Find where the given text appears and provide that cell's center as [x, y] coordinate. 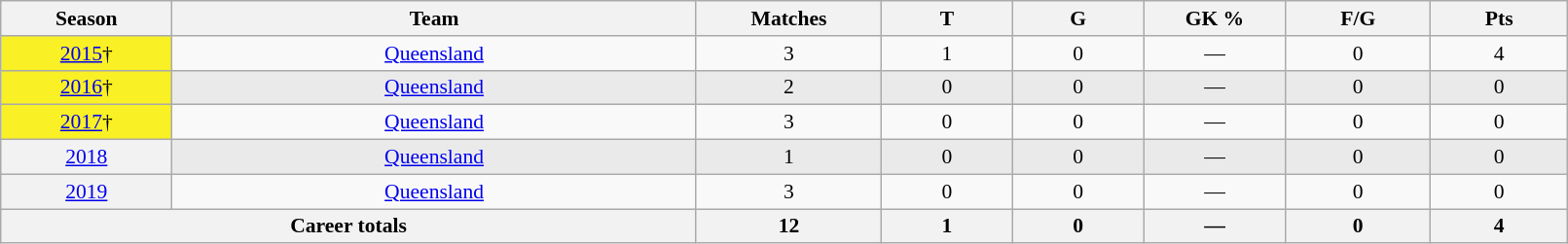
2016† [87, 87]
F/G [1358, 18]
2015† [87, 53]
Pts [1499, 18]
T [948, 18]
Career totals [348, 227]
Team [434, 18]
Season [87, 18]
2018 [87, 157]
2019 [87, 192]
2017† [87, 122]
G [1078, 18]
Matches [788, 18]
12 [788, 227]
GK % [1215, 18]
2 [788, 87]
